Pinpoint the cell where the given text exists, returning its [X, Y] midpoint coordinate. 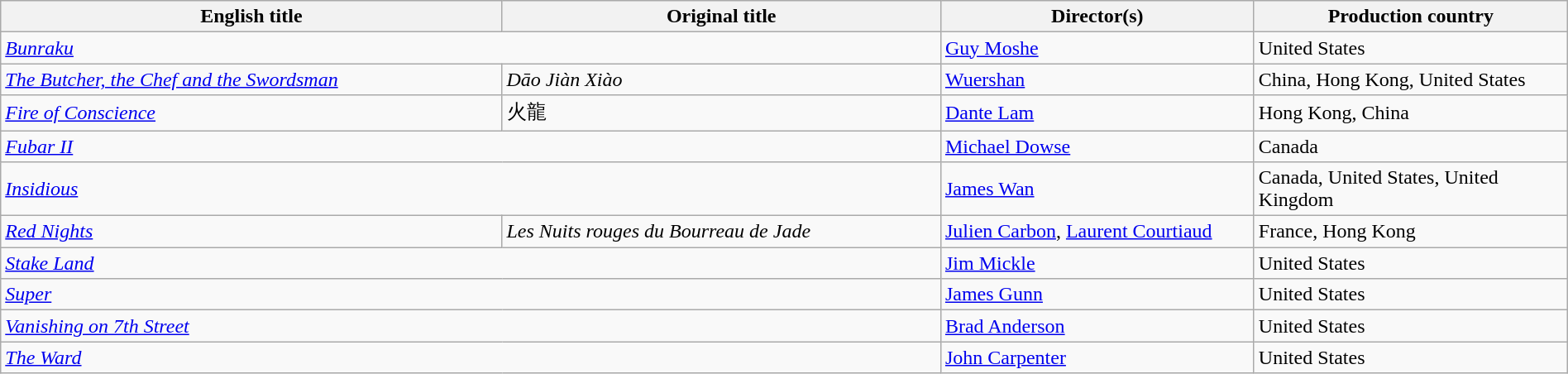
Fire of Conscience [251, 113]
John Carpenter [1097, 357]
Dāo Jiàn Xiào [721, 79]
Guy Moshe [1097, 48]
Super [471, 295]
火龍 [721, 113]
Production country [1411, 17]
Stake Land [471, 263]
Hong Kong, China [1411, 113]
English title [251, 17]
China, Hong Kong, United States [1411, 79]
Director(s) [1097, 17]
Julien Carbon, Laurent Courtiaud [1097, 232]
Insidious [471, 189]
France, Hong Kong [1411, 232]
Les Nuits rouges du Bourreau de Jade [721, 232]
Original title [721, 17]
Wuershan [1097, 79]
Red Nights [251, 232]
James Gunn [1097, 295]
Bunraku [471, 48]
Canada, United States, United Kingdom [1411, 189]
The Ward [471, 357]
Brad Anderson [1097, 326]
Vanishing on 7th Street [471, 326]
Dante Lam [1097, 113]
Fubar II [471, 146]
The Butcher, the Chef and the Swordsman [251, 79]
Canada [1411, 146]
Jim Mickle [1097, 263]
Michael Dowse [1097, 146]
James Wan [1097, 189]
